For the text-containing cell, return its midpoint in [x, y] coordinate format. 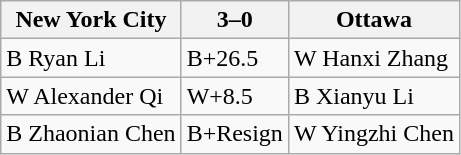
W Alexander Qi [91, 96]
W Hanxi Zhang [374, 58]
B+26.5 [234, 58]
Ottawa [374, 20]
B+Resign [234, 134]
B Ryan Li [91, 58]
New York City [91, 20]
3–0 [234, 20]
W Yingzhi Chen [374, 134]
B Zhaonian Chen [91, 134]
B Xianyu Li [374, 96]
W+8.5 [234, 96]
